Return [x, y] of the center of cell containing provided text 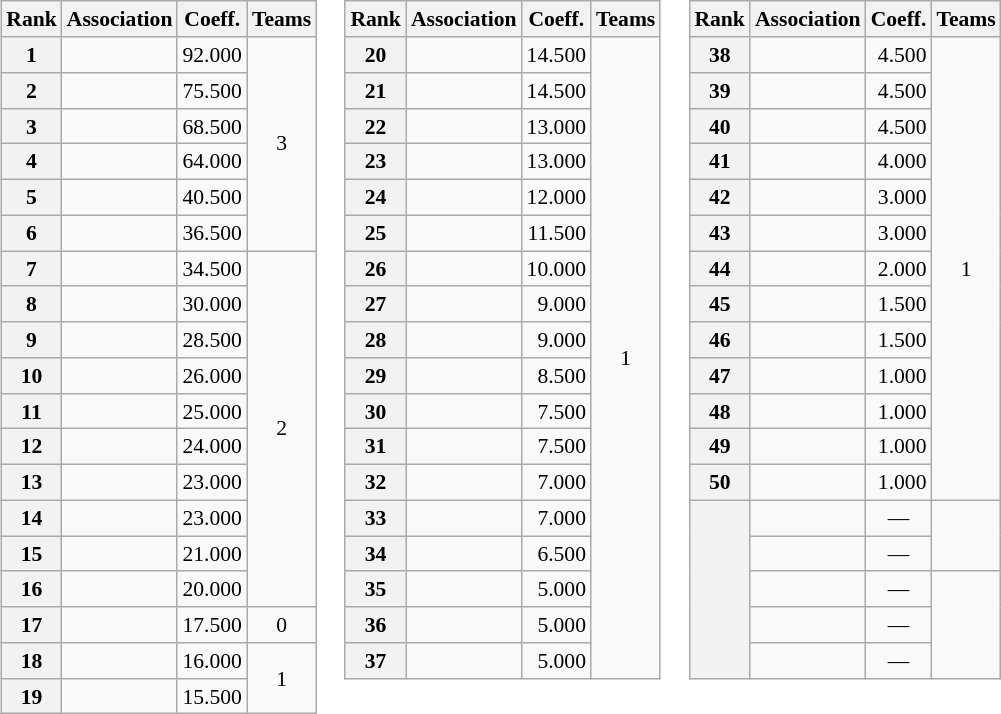
12 [32, 447]
20.000 [212, 589]
64.000 [212, 162]
8.500 [556, 376]
29 [376, 376]
24.000 [212, 447]
4.000 [899, 162]
49 [720, 447]
14 [32, 518]
44 [720, 269]
13 [32, 482]
2.000 [899, 269]
16 [32, 589]
26 [376, 269]
26.000 [212, 376]
7 [32, 269]
22 [376, 126]
30.000 [212, 304]
34.500 [212, 269]
10.000 [556, 269]
12.000 [556, 197]
43 [720, 233]
8 [32, 304]
9 [32, 340]
38 [720, 55]
36 [376, 625]
48 [720, 411]
23 [376, 162]
20 [376, 55]
11 [32, 411]
92.000 [212, 55]
30 [376, 411]
40 [720, 126]
17 [32, 625]
28 [376, 340]
36.500 [212, 233]
5 [32, 197]
50 [720, 482]
47 [720, 376]
32 [376, 482]
21.000 [212, 554]
41 [720, 162]
17.500 [212, 625]
34 [376, 554]
24 [376, 197]
42 [720, 197]
35 [376, 589]
25 [376, 233]
33 [376, 518]
4 [32, 162]
46 [720, 340]
21 [376, 91]
0 [282, 625]
6.500 [556, 554]
45 [720, 304]
40.500 [212, 197]
11.500 [556, 233]
28.500 [212, 340]
39 [720, 91]
27 [376, 304]
75.500 [212, 91]
19 [32, 696]
6 [32, 233]
15 [32, 554]
15.500 [212, 696]
18 [32, 661]
68.500 [212, 126]
16.000 [212, 661]
31 [376, 447]
10 [32, 376]
37 [376, 661]
25.000 [212, 411]
